Extract the [X, Y] coordinate from the center of the cell holding the provided text.  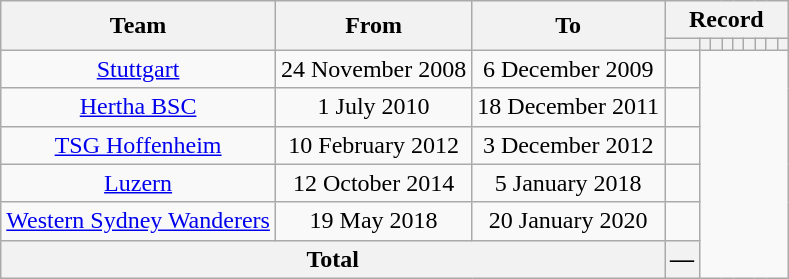
6 December 2009 [568, 69]
— [682, 259]
19 May 2018 [373, 221]
Hertha BSC [138, 107]
20 January 2020 [568, 221]
Luzern [138, 183]
3 December 2012 [568, 145]
12 October 2014 [373, 183]
Western Sydney Wanderers [138, 221]
TSG Hoffenheim [138, 145]
5 January 2018 [568, 183]
Record [727, 20]
Stuttgart [138, 69]
10 February 2012 [373, 145]
18 December 2011 [568, 107]
24 November 2008 [373, 69]
Total [333, 259]
From [373, 26]
To [568, 26]
Team [138, 26]
1 July 2010 [373, 107]
